From the cell containing the given text, extract its center point as [x, y] coordinate. 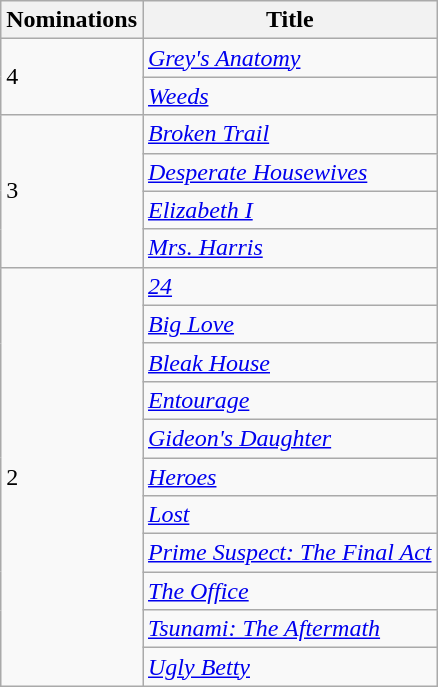
Ugly Betty [290, 667]
Tsunami: The Aftermath [290, 629]
The Office [290, 591]
Lost [290, 515]
Weeds [290, 96]
Entourage [290, 400]
Prime Suspect: The Final Act [290, 553]
Bleak House [290, 362]
Gideon's Daughter [290, 438]
Heroes [290, 477]
3 [72, 191]
Desperate Housewives [290, 172]
Mrs. Harris [290, 248]
Elizabeth I [290, 210]
Title [290, 20]
24 [290, 286]
Grey's Anatomy [290, 58]
Broken Trail [290, 134]
4 [72, 77]
Big Love [290, 324]
Nominations [72, 20]
2 [72, 476]
